Scan for the cell matching the given text and deliver its (X, Y) coordinate at center. 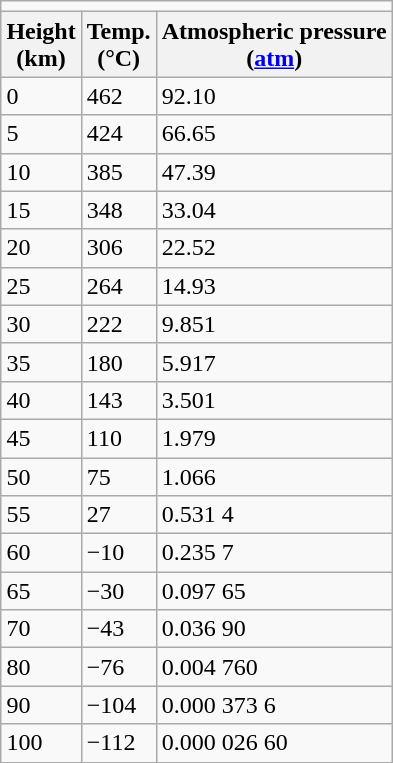
25 (41, 286)
35 (41, 362)
0.000 026 60 (274, 743)
264 (118, 286)
9.851 (274, 324)
−30 (118, 591)
0.036 90 (274, 629)
10 (41, 172)
180 (118, 362)
306 (118, 248)
50 (41, 477)
143 (118, 400)
65 (41, 591)
22.52 (274, 248)
5.917 (274, 362)
60 (41, 553)
75 (118, 477)
462 (118, 96)
15 (41, 210)
0 (41, 96)
40 (41, 400)
Height(km) (41, 44)
45 (41, 438)
0.000 373 6 (274, 705)
3.501 (274, 400)
66.65 (274, 134)
0.097 65 (274, 591)
30 (41, 324)
100 (41, 743)
Temp.(°C) (118, 44)
1.066 (274, 477)
110 (118, 438)
47.39 (274, 172)
−112 (118, 743)
Atmospheric pressure(atm) (274, 44)
14.93 (274, 286)
27 (118, 515)
385 (118, 172)
0.235 7 (274, 553)
222 (118, 324)
1.979 (274, 438)
33.04 (274, 210)
−104 (118, 705)
55 (41, 515)
80 (41, 667)
92.10 (274, 96)
424 (118, 134)
5 (41, 134)
−10 (118, 553)
0.004 760 (274, 667)
348 (118, 210)
70 (41, 629)
−43 (118, 629)
−76 (118, 667)
0.531 4 (274, 515)
90 (41, 705)
20 (41, 248)
